Capture the cell that displays the provided text and extract its [X, Y] central coordinate. 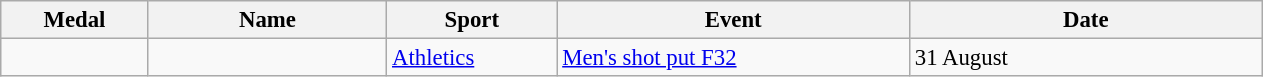
Medal [74, 20]
Date [1086, 20]
Event [734, 20]
31 August [1086, 58]
Athletics [472, 58]
Name [268, 20]
Men's shot put F32 [734, 58]
Sport [472, 20]
